Identify which cell holds the provided text, then report its (X, Y) central coordinate. 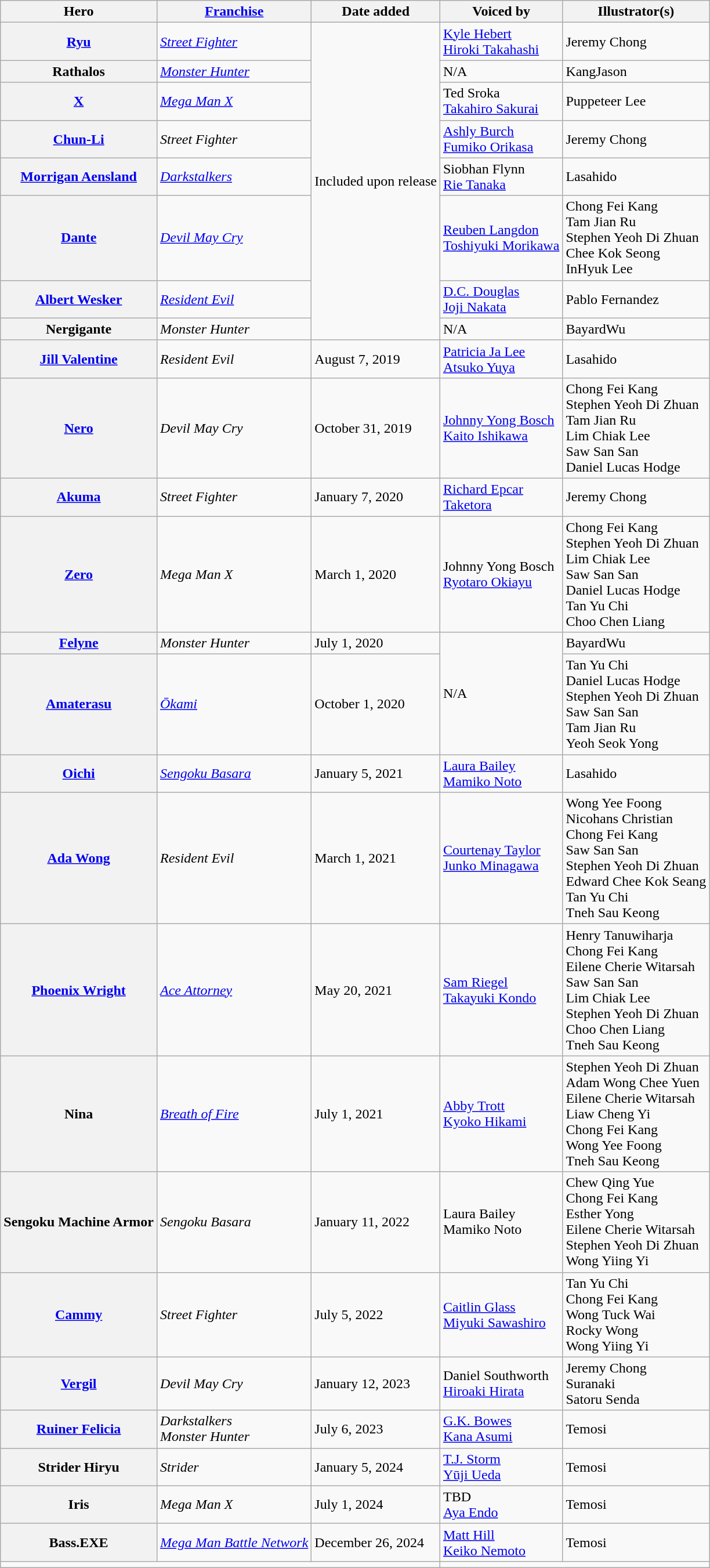
Abby TrottKyoko Hikami (501, 1114)
KangJason (636, 71)
March 1, 2021 (376, 859)
Phoenix Wright (79, 990)
Reuben LangdonToshiyuki Morikawa (501, 238)
Vergil (79, 1384)
Ōkami (234, 704)
Breath of Fire (234, 1114)
Jeremy ChongSuranakiSatoru Senda (636, 1384)
Felyne (79, 643)
Nero (79, 428)
March 1, 2020 (376, 574)
Zero (79, 574)
Iris (79, 1505)
Included upon release (376, 182)
October 1, 2020 (376, 704)
T.J. StormYūji Ueda (501, 1466)
Sam RiegelTakayuki Kondo (501, 990)
Kyle HebertHiroki Takahashi (501, 42)
January 11, 2022 (376, 1222)
August 7, 2019 (376, 358)
Siobhan FlynnRie Tanaka (501, 176)
January 12, 2023 (376, 1384)
Patricia Ja LeeAtsuko Yuya (501, 358)
DarkstalkersMonster Hunter (234, 1429)
D.C. DouglasJoji Nakata (501, 299)
Johnny Yong BoschKaito Ishikawa (501, 428)
Bass.EXE (79, 1542)
October 31, 2019 (376, 428)
Richard EpcarTaketora (501, 497)
July 1, 2024 (376, 1505)
Ace Attorney (234, 990)
December 26, 2024 (376, 1542)
G.K. BowesKana Asumi (501, 1429)
Tan Yu ChiChong Fei KangWong Tuck WaiRocky WongWong Yiing Yi (636, 1314)
Strider (234, 1466)
Morrigan Aensland (79, 176)
Jill Valentine (79, 358)
Darkstalkers (234, 176)
Ted SrokaTakahiro Sakurai (501, 101)
TBDAya Endo (501, 1505)
Albert Wesker (79, 299)
Sengoku Machine Armor (79, 1222)
July 1, 2021 (376, 1114)
Strider Hiryu (79, 1466)
Henry TanuwiharjaChong Fei KangEilene Cherie WitarsahSaw San SanLim Chiak LeeStephen Yeoh Di ZhuanChoo Chen LiangTneh Sau Keong (636, 990)
Amaterasu (79, 704)
Chong Fei KangTam Jian RuStephen Yeoh Di ZhuanChee Kok SeongInHyuk Lee (636, 238)
Illustrator(s) (636, 12)
Chong Fei KangStephen Yeoh Di ZhuanTam Jian RuLim Chiak LeeSaw San SanDaniel Lucas Hodge (636, 428)
January 5, 2021 (376, 774)
Chong Fei KangStephen Yeoh Di ZhuanLim Chiak LeeSaw San SanDaniel Lucas HodgeTan Yu ChiChoo Chen Liang (636, 574)
Mega Man Battle Network (234, 1542)
Stephen Yeoh Di ZhuanAdam Wong Chee YuenEilene Cherie WitarsahLiaw Cheng YiChong Fei KangWong Yee FoongTneh Sau Keong (636, 1114)
Hero (79, 12)
Tan Yu ChiDaniel Lucas HodgeStephen Yeoh Di ZhuanSaw San SanTam Jian RuYeoh Seok Yong (636, 704)
Ada Wong (79, 859)
May 20, 2021 (376, 990)
Chun-Li (79, 139)
Cammy (79, 1314)
Ryu (79, 42)
Wong Yee FoongNicohans ChristianChong Fei KangSaw San SanStephen Yeoh Di ZhuanEdward Chee Kok SeangTan Yu ChiTneh Sau Keong (636, 859)
July 5, 2022 (376, 1314)
January 7, 2020 (376, 497)
Rathalos (79, 71)
Franchise (234, 12)
Oichi (79, 774)
Date added (376, 12)
Voiced by (501, 12)
Nina (79, 1114)
Caitlin GlassMiyuki Sawashiro (501, 1314)
July 1, 2020 (376, 643)
Akuma (79, 497)
Johnny Yong BoschRyotaro Okiayu (501, 574)
X (79, 101)
Matt HillKeiko Nemoto (501, 1542)
Dante (79, 238)
Daniel SouthworthHiroaki Hirata (501, 1384)
Ashly BurchFumiko Orikasa (501, 139)
Puppeteer Lee (636, 101)
Nergigante (79, 329)
July 6, 2023 (376, 1429)
Pablo Fernandez (636, 299)
Chew Qing YueChong Fei KangEsther YongEilene Cherie WitarsahStephen Yeoh Di ZhuanWong Yiing Yi (636, 1222)
Ruiner Felicia (79, 1429)
January 5, 2024 (376, 1466)
Courtenay TaylorJunko Minagawa (501, 859)
